Identify which cell holds the provided text, then report its (X, Y) central coordinate. 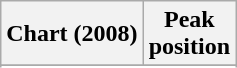
Chart (2008) (72, 34)
Peakposition (189, 34)
